Locate the cell with the specified text and output its (X, Y) center coordinate. 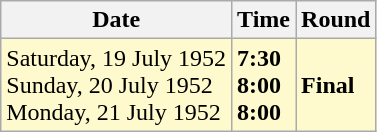
Saturday, 19 July 1952Sunday, 20 July 1952Monday, 21 July 1952 (116, 85)
Round (336, 20)
Date (116, 20)
Time (264, 20)
7:308:008:00 (264, 85)
Final (336, 85)
